Locate the cell with the specified text and output its (X, Y) center coordinate. 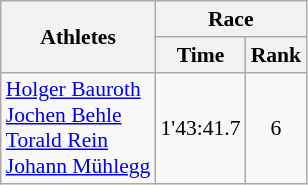
6 (276, 128)
Race (230, 19)
Holger BaurothJochen BehleTorald ReinJohann Mühlegg (78, 128)
1'43:41.7 (200, 128)
Rank (276, 55)
Athletes (78, 36)
Time (200, 55)
